Scan for the cell matching the given text and deliver its [X, Y] coordinate at center. 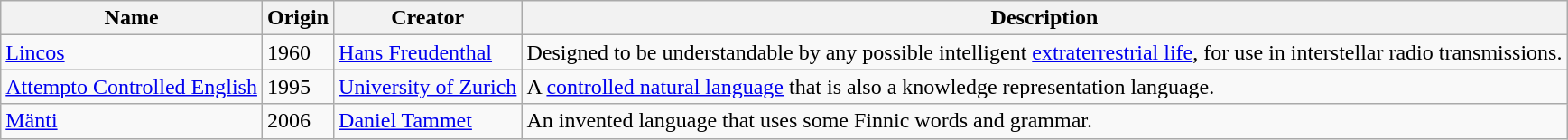
Designed to be understandable by any possible intelligent extraterrestrial life, for use in interstellar radio transmissions. [1044, 52]
Name [132, 18]
An invented language that uses some Finnic words and grammar. [1044, 121]
University of Zurich [428, 87]
Mänti [132, 121]
Attempto Controlled English [132, 87]
Creator [428, 18]
Daniel Tammet [428, 121]
A controlled natural language that is also a knowledge representation language. [1044, 87]
1960 [298, 52]
Hans Freudenthal [428, 52]
Lincos [132, 52]
Origin [298, 18]
1995 [298, 87]
Description [1044, 18]
2006 [298, 121]
